For the text-containing cell, return its midpoint in (x, y) coordinate format. 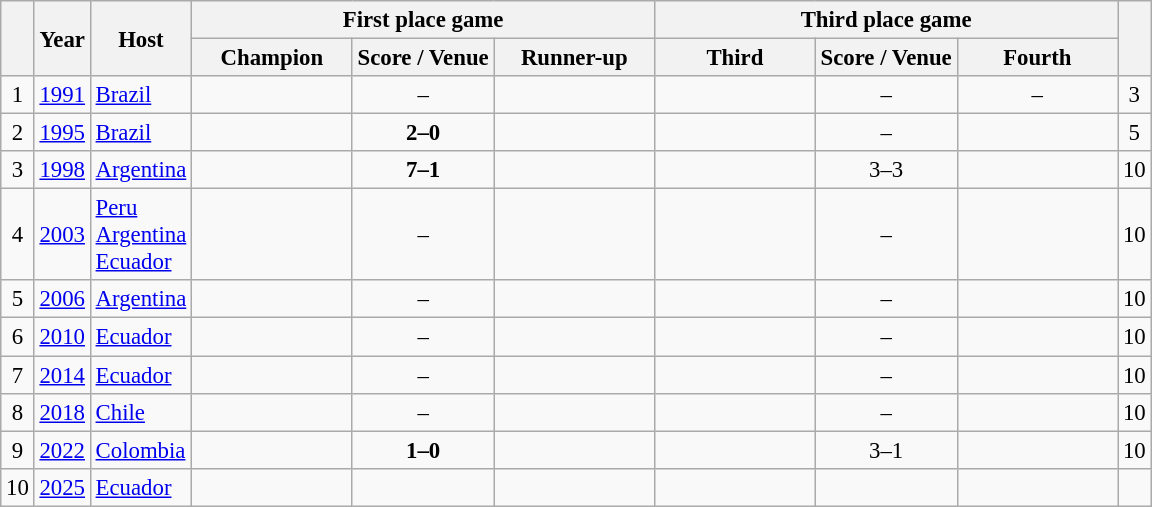
4 (18, 235)
2022 (62, 450)
7–1 (423, 170)
PeruArgentinaEcuador (140, 235)
3–3 (886, 170)
1–0 (423, 450)
2010 (62, 337)
Year (62, 38)
3–1 (886, 450)
2–0 (423, 133)
Runner-up (574, 58)
Third (736, 58)
9 (18, 450)
Colombia (140, 450)
2014 (62, 375)
Third place game (886, 20)
2 (18, 133)
2025 (62, 487)
2003 (62, 235)
7 (18, 375)
1991 (62, 95)
Champion (272, 58)
2006 (62, 299)
1995 (62, 133)
Chile (140, 412)
First place game (424, 20)
8 (18, 412)
2018 (62, 412)
Host (140, 38)
6 (18, 337)
Fourth (1038, 58)
1 (18, 95)
1998 (62, 170)
